Locate the cell with the specified text and output its [x, y] center coordinate. 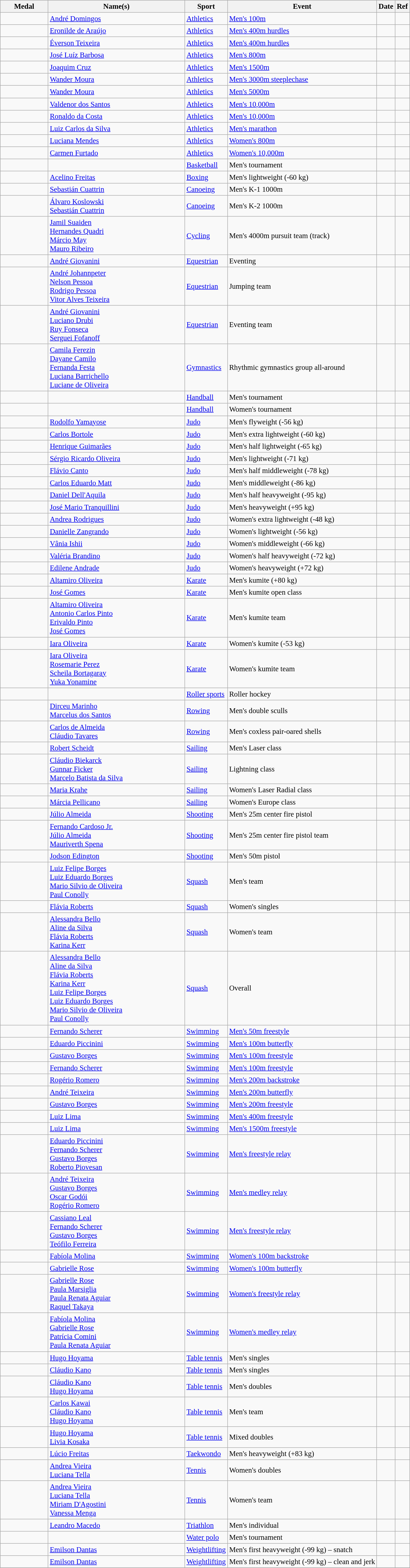
André Giovanini Luciano Drubi Ruy Fonseca Serguei Fofanoff [116, 325]
Men's 50m pistol [302, 856]
Men's 4000m pursuit team (track) [302, 236]
Men's kumite (+80 kg) [302, 580]
Carlos de Almeida Cláudio Tavares [116, 731]
Men's heavyweight (+83 kg) [302, 1454]
Water polo [206, 1538]
Eduardo Piccinini Fernando Scherer Gustavo Borges Roberto Piovesan [116, 1154]
Men's 25m center fire pistol [302, 814]
Men's half heavyweight (-95 kg) [302, 495]
Flávio Canto [116, 471]
Vânia Ishii [116, 544]
Women's tournament [302, 410]
José Mario Tranquillini [116, 507]
Men's 400m freestyle [302, 1116]
José Luíz Barbosa [116, 55]
Men's flyweight (-56 kg) [302, 422]
Altamiro Oliveira Antonio Carlos Pinto Erivaldo Pinto José Gomes [116, 618]
Basketball [206, 165]
Men's 1500m freestyle [302, 1129]
Gymnastics [206, 368]
Iara Oliveira Rosemarie Perez Scheila Bortagaray Yuka Yonamine [116, 668]
Women's half heavyweight (-72 kg) [302, 556]
Men's 5000m [302, 92]
Women's Laser Radial class [302, 790]
Men's heavyweight (+95 kg) [302, 507]
Eronilde de Araújo [116, 31]
Men's kumite team [302, 618]
Women's 100m butterfly [302, 1269]
Daniel Dell'Aquila [116, 495]
Sérgio Ricardo Oliveira [116, 458]
Cláudio Kano Hugo Hoyama [116, 1387]
Men's K-2 1000m [302, 206]
Gabrielle Rose [116, 1269]
Men's K-1 1000m [302, 189]
Rhythmic gymnastics group all-around [302, 368]
Jumping team [302, 286]
Women's 10,000m [302, 153]
Robert Scheidt [116, 748]
Men's 3000m steeplechase [302, 79]
Álvaro Koslowski Sebastián Cuattrin [116, 206]
Women's kumite (-53 kg) [302, 643]
Cassiano Leal Fernando Scherer Gustavo Borges Teófilo Ferreira [116, 1231]
Men's 50m freestyle [302, 1031]
Sebastián Cuattrin [116, 189]
Men's lightweight (-71 kg) [302, 458]
Women's lightweight (-56 kg) [302, 532]
Lúcio Freitas [116, 1454]
Danielle Zangrando [116, 532]
Men's middleweight (-86 kg) [302, 483]
Hugo Hoyama [116, 1358]
Eventing [302, 261]
Flávia Roberts [116, 907]
Women's heavyweight (+72 kg) [302, 568]
Women's extra lightweight (-48 kg) [302, 519]
José Gomes [116, 593]
Women's 800m [302, 140]
Men's marathon [302, 128]
Rogério Romero [116, 1080]
Women's singles [302, 907]
Acelino Freitas [116, 177]
Men's double sculls [302, 711]
Roller hockey [302, 694]
Ref [403, 6]
Women's middleweight (-66 kg) [302, 544]
Lightning class [302, 769]
Márcia Pellicano [116, 802]
Andrea Vieira Luciana Tella [116, 1470]
Men's kumite open class [302, 593]
Men's 200m freestyle [302, 1104]
Men's individual [302, 1525]
Medal [24, 6]
Men's 100m [302, 19]
Overall [302, 988]
Henrique Guimarães [116, 446]
Carlos Eduardo Matt [116, 483]
Event [302, 6]
Men's 200m backstroke [302, 1080]
Jamil Suaiden Hernandes Quadri Márcio May Mauro Ribeiro [116, 236]
Júlio Almeida [116, 814]
Taekwondo [206, 1454]
Fabíola Molina Gabrielle Rose Patrícia Comini Paula Renata Aguiar [116, 1332]
Mixed doubles [302, 1437]
Men's Laser class [302, 748]
Hugo Hoyama Livia Kosaka [116, 1437]
Men's 800m [302, 55]
Alessandra Bello Aline da Silva Flávia Roberts Karina Kerr Luiz Felipe Borges Luiz Eduardo Borges Mario Silvio de Oliveira Paul Conolly [116, 988]
Andrea Rodrigues [116, 519]
Luiz Felipe Borges Luiz Eduardo Borges Mario Silvio de Oliveira Paul Conolly [116, 882]
Joaquim Cruz [116, 67]
Alessandra Bello Aline da Silva Flávia Roberts Karina Kerr [116, 932]
Valéria Brandino [116, 556]
Eduardo Piccinini [116, 1043]
Men's 200m butterfly [302, 1092]
Women's Europe class [302, 802]
Men's doubles [302, 1387]
Men's medley relay [302, 1193]
Jodson Edington [116, 856]
Carlos Bortole [116, 434]
Dirceu Marinho Marcelus dos Santos [116, 711]
Carlos Kawai Cláudio Kano Hugo Hoyama [116, 1412]
Andrea Vieira Luciana Tella Miriam D'Agostini Vanessa Menga [116, 1500]
Men's coxless pair-oared shells [302, 731]
Luiz Carlos da Silva [116, 128]
Men's first heavyweight (-99 kg) – snatch [302, 1550]
Cláudio Biekarck Gunnar Ficker Marcelo Batista da Silva [116, 769]
Women's kumite team [302, 668]
Ronaldo da Costa [116, 116]
Edilene Andrade [116, 568]
Iara Oliveira [116, 643]
André Johannpeter Nelson Pessoa Rodrigo Pessoa Vitor Alves Teixeira [116, 286]
Men's lightweight (-60 kg) [302, 177]
Eventing team [302, 325]
Women's freestyle relay [302, 1294]
Women's medley relay [302, 1332]
Boxing [206, 177]
Maria Krahe [116, 790]
Fernando Cardoso Jr. Júlio Almeida Mauriverth Spena [116, 835]
Men's extra lightweight (-60 kg) [302, 434]
Men's 100m butterfly [302, 1043]
André Domingos [116, 19]
Camila Ferezin Dayane Camilo Fernanda Festa Luciana Barrichello Luciane de Oliveira [116, 368]
Carmen Furtado [116, 153]
Fabíola Molina [116, 1256]
Altamiro Oliveira [116, 580]
Leandro Macedo [116, 1525]
Men's 25m center fire pistol team [302, 835]
Men's first heavyweight (-99 kg) – clean and jerk [302, 1562]
Date [386, 6]
Roller sports [206, 694]
Cláudio Kano [116, 1370]
Éverson Teixeira [116, 43]
Luciana Mendes [116, 140]
Men's half lightweight (-65 kg) [302, 446]
Gabrielle Rose Paula Marsiglia Paula Renata Aguiar Raquel Takaya [116, 1294]
Sport [206, 6]
Men's 1500m [302, 67]
Cycling [206, 236]
André Teixeira Gustavo Borges Oscar Godói Rogério Romero [116, 1193]
Women's doubles [302, 1470]
André Teixeira [116, 1092]
Men's half middleweight (-78 kg) [302, 471]
André Giovanini [116, 261]
Rodolfo Yamayose [116, 422]
Valdenor dos Santos [116, 104]
Name(s) [116, 6]
Women's 100m backstroke [302, 1256]
Triathlon [206, 1525]
